Pinpoint the cell where the given text exists, returning its [x, y] midpoint coordinate. 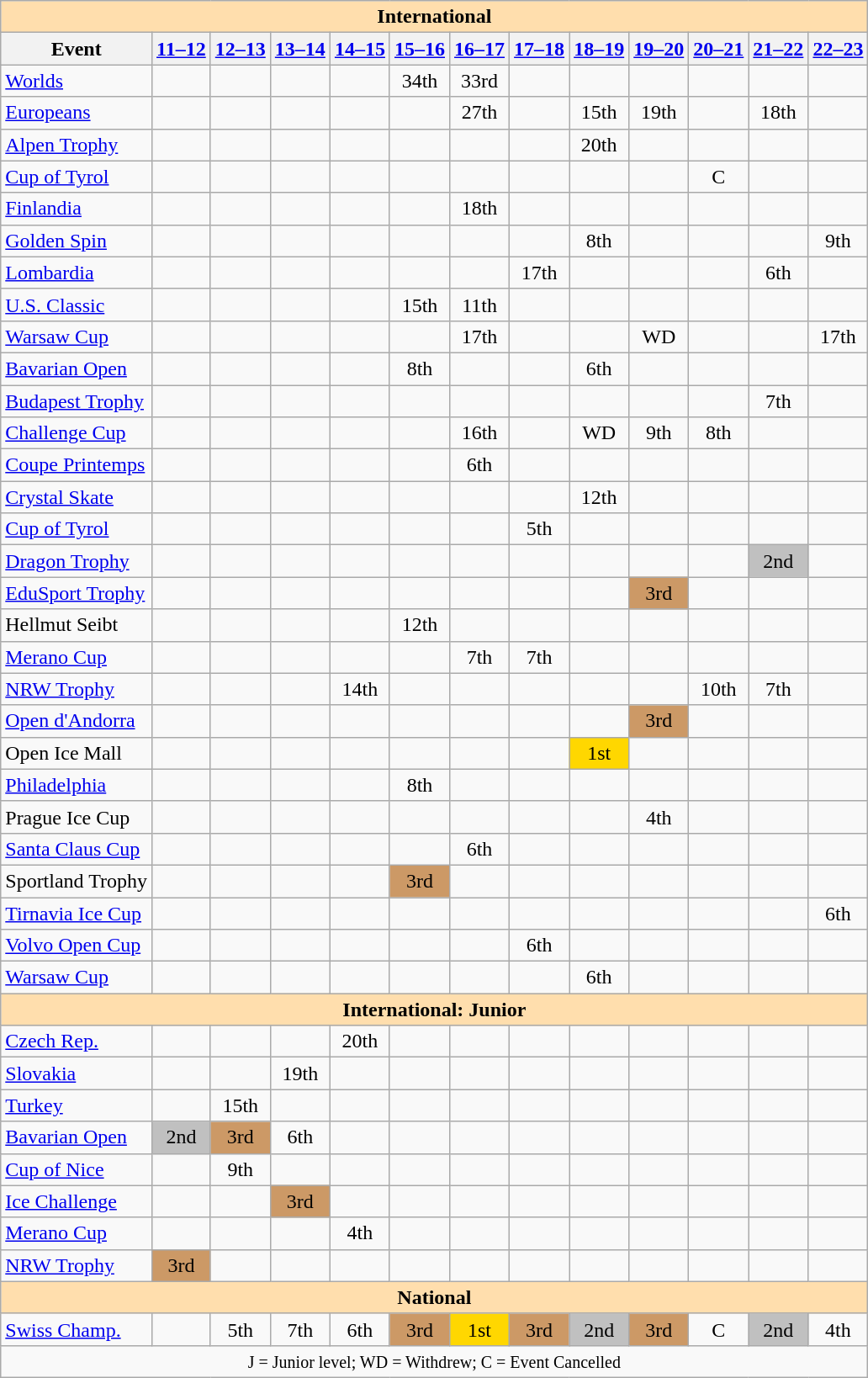
14–15 [360, 49]
17–18 [540, 49]
Philadelphia [77, 785]
Finlandia [77, 209]
Open Ice Mall [77, 753]
Coupe Printemps [77, 465]
Prague Ice Cup [77, 817]
Ice Challenge [77, 1201]
20–21 [718, 49]
33rd [479, 81]
Tirnavia Ice Cup [77, 913]
Event [77, 49]
Sportland Trophy [77, 881]
Czech Rep. [77, 1041]
27th [479, 113]
J = Junior level; WD = Withdrew; C = Event Cancelled [434, 1361]
International: Junior [434, 1010]
18–19 [599, 49]
International [434, 17]
Dragon Trophy [77, 561]
Challenge Cup [77, 433]
10th [718, 689]
Swiss Champ. [77, 1329]
Slovakia [77, 1073]
16–17 [479, 49]
Hellmut Seibt [77, 625]
11th [479, 305]
22–23 [838, 49]
Europeans [77, 113]
Worlds [77, 81]
Golden Spin [77, 241]
21–22 [779, 49]
U.S. Classic [77, 305]
Open d'Andorra [77, 721]
Volvo Open Cup [77, 946]
12–13 [241, 49]
11–12 [182, 49]
Crystal Skate [77, 497]
Santa Claus Cup [77, 849]
EduSport Trophy [77, 593]
Budapest Trophy [77, 401]
National [434, 1297]
16th [479, 433]
Alpen Trophy [77, 145]
Cup of Nice [77, 1169]
19–20 [659, 49]
13–14 [299, 49]
14th [360, 689]
Turkey [77, 1105]
Lombardia [77, 273]
34th [419, 81]
15–16 [419, 49]
